Locate the cell with the specified text and output its (X, Y) center coordinate. 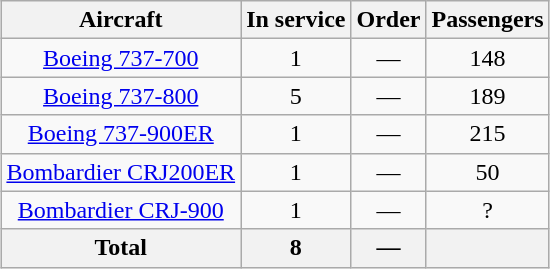
Bombardier CRJ-900 (121, 210)
148 (488, 58)
215 (488, 134)
Total (121, 248)
In service (296, 20)
5 (296, 96)
Boeing 737-700 (121, 58)
Boeing 737-900ER (121, 134)
Aircraft (121, 20)
Passengers (488, 20)
50 (488, 172)
? (488, 210)
Bombardier CRJ200ER (121, 172)
Order (388, 20)
8 (296, 248)
Boeing 737-800 (121, 96)
189 (488, 96)
